Scan for the cell matching the given text and deliver its (x, y) coordinate at center. 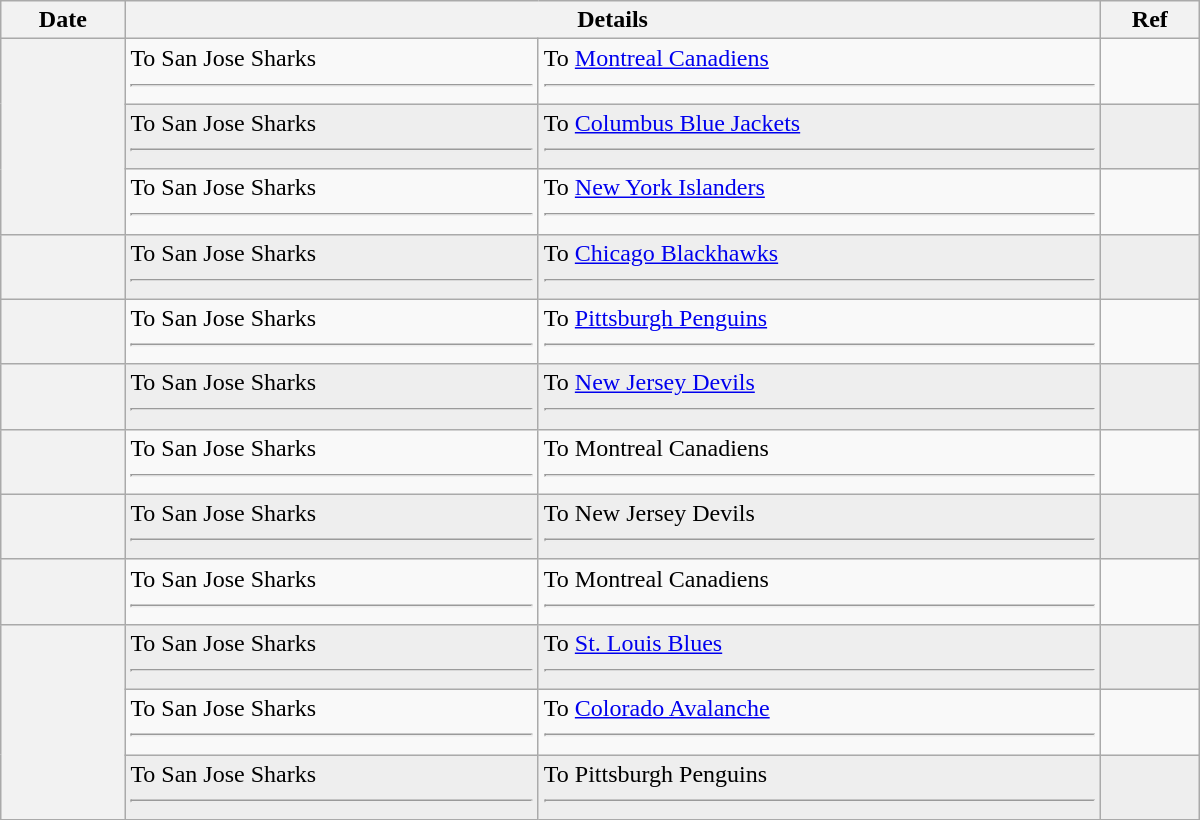
To Chicago Blackhawks (819, 266)
Details (612, 20)
To New York Islanders (819, 202)
Date (63, 20)
Ref (1150, 20)
To St. Louis Blues (819, 656)
To Colorado Avalanche (819, 722)
To Columbus Blue Jackets (819, 136)
